From the cell containing the given text, extract its center point as [x, y] coordinate. 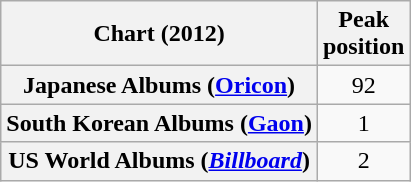
2 [363, 161]
1 [363, 123]
US World Albums (Billboard) [160, 161]
92 [363, 85]
South Korean Albums (Gaon) [160, 123]
Chart (2012) [160, 34]
Japanese Albums (Oricon) [160, 85]
Peakposition [363, 34]
